Capture the cell that displays the provided text and extract its (X, Y) central coordinate. 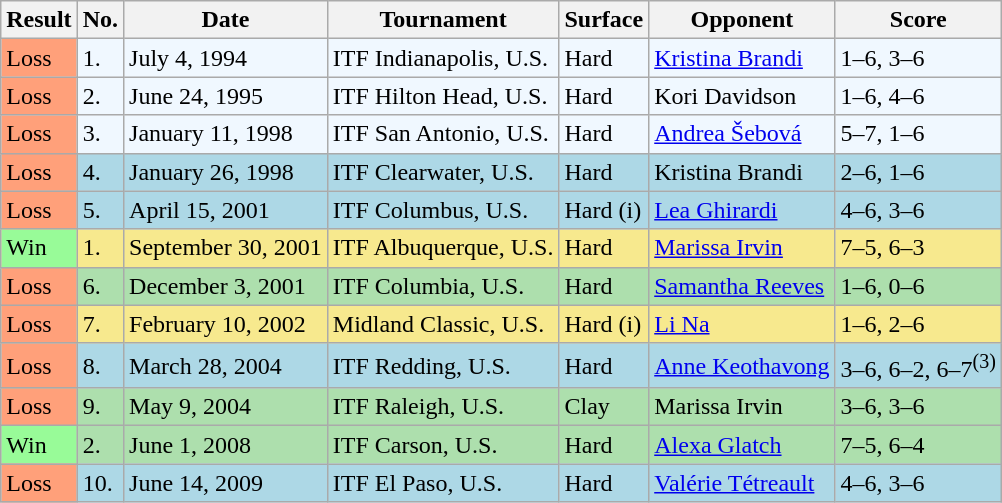
Date (226, 20)
ITF Albuquerque, U.S. (443, 248)
July 4, 1994 (226, 58)
5–7, 1–6 (918, 134)
1–6, 4–6 (918, 96)
December 3, 2001 (226, 286)
Score (918, 20)
June 1, 2008 (226, 445)
Tournament (443, 20)
7–5, 6–3 (918, 248)
Samantha Reeves (742, 286)
June 24, 1995 (226, 96)
1–6, 2–6 (918, 324)
Midland Classic, U.S. (443, 324)
Li Na (742, 324)
3–6, 3–6 (918, 407)
9. (100, 407)
8. (100, 366)
Lea Ghirardi (742, 210)
6. (100, 286)
Andrea Šebová (742, 134)
January 11, 1998 (226, 134)
Surface (604, 20)
ITF Raleigh, U.S. (443, 407)
Opponent (742, 20)
ITF San Antonio, U.S. (443, 134)
Alexa Glatch (742, 445)
January 26, 1998 (226, 172)
February 10, 2002 (226, 324)
3. (100, 134)
2–6, 1–6 (918, 172)
7–5, 6–4 (918, 445)
ITF Hilton Head, U.S. (443, 96)
Valérie Tétreault (742, 483)
7. (100, 324)
5. (100, 210)
No. (100, 20)
Kori Davidson (742, 96)
1–6, 0–6 (918, 286)
10. (100, 483)
4. (100, 172)
3–6, 6–2, 6–7(3) (918, 366)
May 9, 2004 (226, 407)
ITF Indianapolis, U.S. (443, 58)
ITF El Paso, U.S. (443, 483)
March 28, 2004 (226, 366)
Result (39, 20)
ITF Carson, U.S. (443, 445)
April 15, 2001 (226, 210)
June 14, 2009 (226, 483)
ITF Columbia, U.S. (443, 286)
ITF Clearwater, U.S. (443, 172)
September 30, 2001 (226, 248)
ITF Redding, U.S. (443, 366)
Clay (604, 407)
1–6, 3–6 (918, 58)
Anne Keothavong (742, 366)
ITF Columbus, U.S. (443, 210)
